Capture the cell that displays the provided text and extract its [x, y] central coordinate. 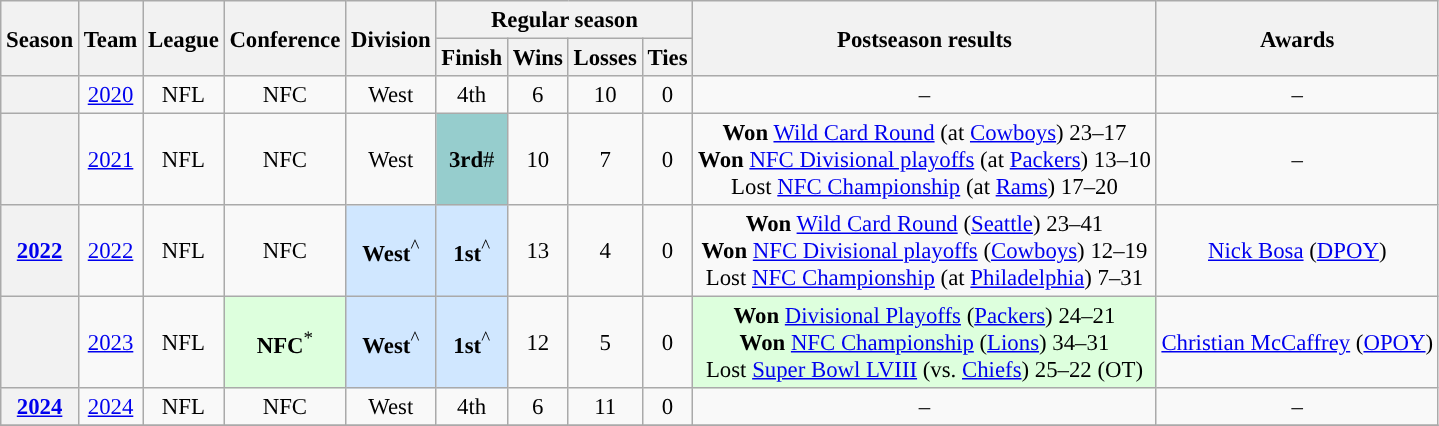
Christian McCaffrey (OPOY) [1297, 343]
Division [391, 38]
Ties [668, 58]
Wins [538, 58]
Nick Bosa (DPOY) [1297, 251]
2020 [110, 95]
13 [538, 251]
Conference [285, 38]
Postseason results [924, 38]
Won Wild Card Round (Seattle) 23–41Won NFC Divisional playoffs (Cowboys) 12–19Lost NFC Championship (at Philadelphia) 7–31 [924, 251]
5 [605, 343]
Losses [605, 58]
7 [605, 160]
3rd# [472, 160]
Finish [472, 58]
11 [605, 407]
Won Wild Card Round (at Cowboys) 23–17Won NFC Divisional playoffs (at Packers) 13–10Lost NFC Championship (at Rams) 17–20 [924, 160]
4 [605, 251]
Awards [1297, 38]
2023 [110, 343]
NFC* [285, 343]
Won Divisional Playoffs (Packers) 24–21Won NFC Championship (Lions) 34–31Lost Super Bowl LVIII (vs. Chiefs) 25–22 (OT) [924, 343]
Team [110, 38]
Regular season [564, 20]
12 [538, 343]
2021 [110, 160]
League [184, 38]
Season [40, 38]
